For the text-containing cell, return its midpoint in [x, y] coordinate format. 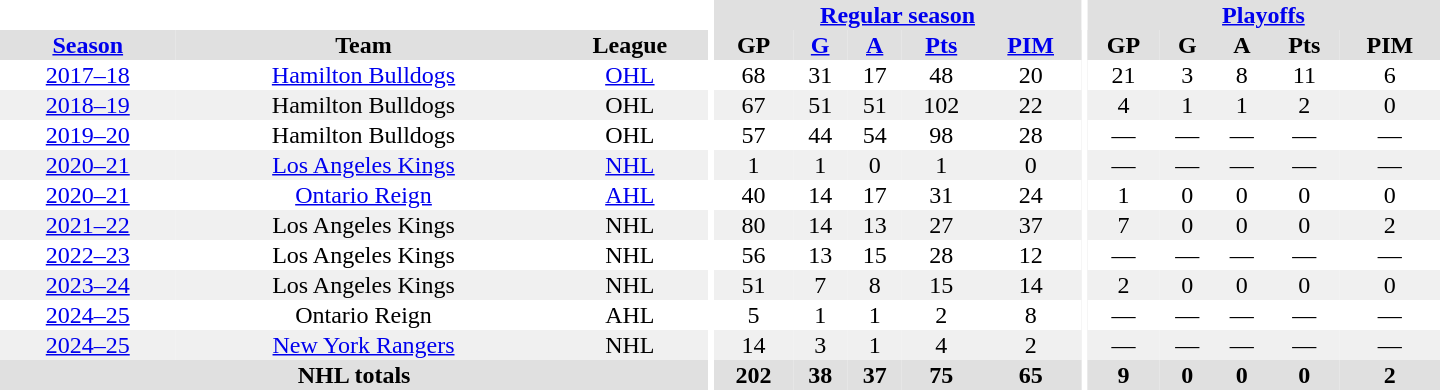
75 [942, 375]
20 [1031, 75]
NHL totals [354, 375]
2023–24 [88, 285]
80 [754, 225]
2017–18 [88, 75]
98 [942, 135]
40 [754, 195]
38 [820, 375]
Playoffs [1264, 15]
27 [942, 225]
24 [1031, 195]
56 [754, 255]
22 [1031, 105]
67 [754, 105]
2021–22 [88, 225]
68 [754, 75]
202 [754, 375]
2019–20 [88, 135]
48 [942, 75]
11 [1304, 75]
57 [754, 135]
2018–19 [88, 105]
54 [874, 135]
65 [1031, 375]
21 [1124, 75]
12 [1031, 255]
Team [364, 45]
League [630, 45]
102 [942, 105]
2022–23 [88, 255]
New York Rangers [364, 345]
9 [1124, 375]
5 [754, 315]
44 [820, 135]
6 [1390, 75]
Season [88, 45]
Regular season [897, 15]
